Determine the [x, y] coordinate at the center of the cell enclosing the given text.  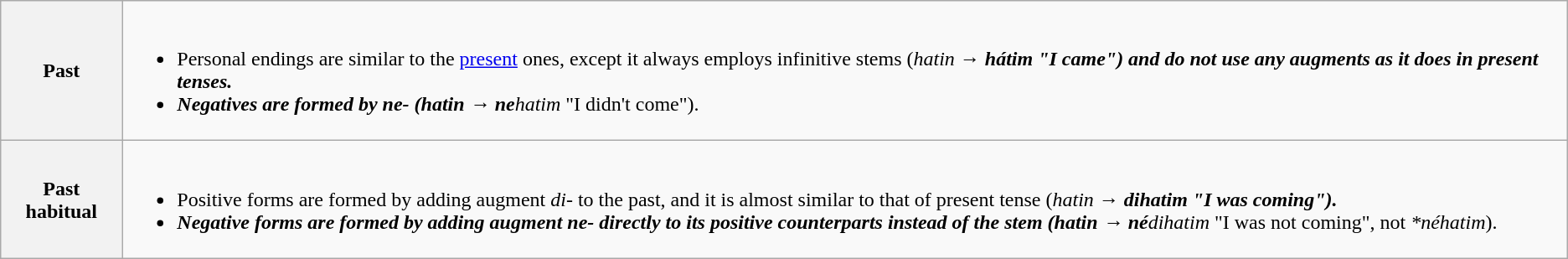
Past [62, 70]
Past habitual [62, 199]
